Locate the cell with the specified text and output its (x, y) center coordinate. 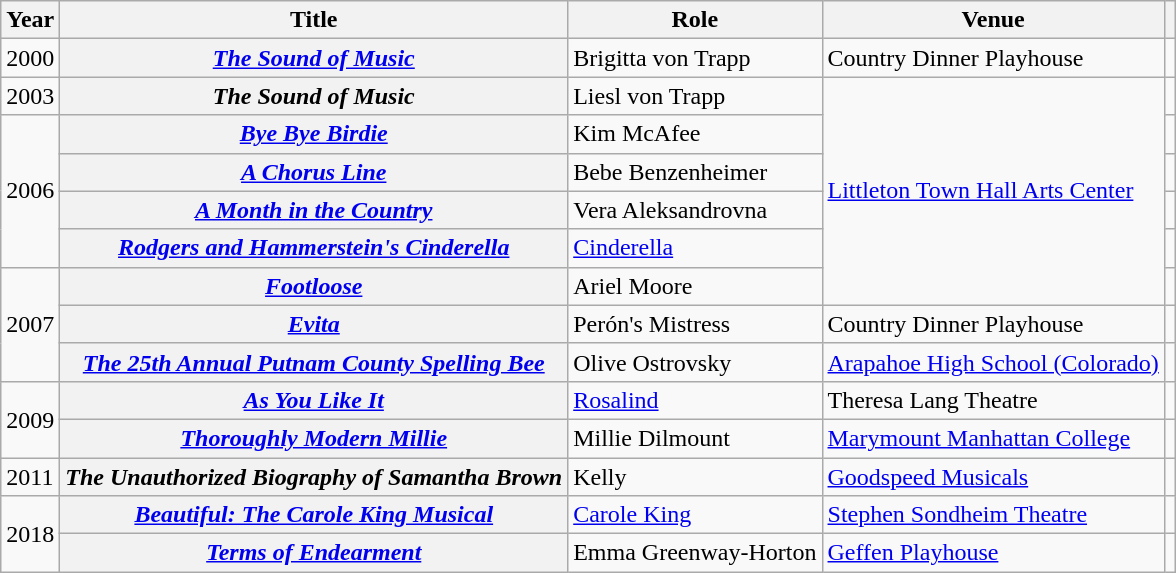
2007 (30, 324)
2006 (30, 191)
Role (695, 20)
Olive Ostrovsky (695, 362)
2018 (30, 534)
Year (30, 20)
Beautiful: The Carole King Musical (314, 515)
Liesl von Trapp (695, 96)
Arapahoe High School (Colorado) (993, 362)
Carole King (695, 515)
2011 (30, 477)
The 25th Annual Putnam County Spelling Bee (314, 362)
Kim McAfee (695, 134)
Title (314, 20)
Rodgers and Hammerstein's Cinderella (314, 248)
Bye Bye Birdie (314, 134)
Bebe Benzenheimer (695, 172)
Perón's Mistress (695, 324)
2003 (30, 96)
Stephen Sondheim Theatre (993, 515)
Marymount Manhattan College (993, 438)
Emma Greenway-Horton (695, 553)
Goodspeed Musicals (993, 477)
A Chorus Line (314, 172)
Geffen Playhouse (993, 553)
Venue (993, 20)
Thoroughly Modern Millie (314, 438)
Millie Dilmount (695, 438)
Theresa Lang Theatre (993, 400)
A Month in the Country (314, 210)
Brigitta von Trapp (695, 58)
Footloose (314, 286)
Vera Aleksandrovna (695, 210)
Cinderella (695, 248)
2000 (30, 58)
2009 (30, 419)
The Unauthorized Biography of Samantha Brown (314, 477)
Littleton Town Hall Arts Center (993, 191)
As You Like It (314, 400)
Evita (314, 324)
Terms of Endearment (314, 553)
Rosalind (695, 400)
Ariel Moore (695, 286)
Kelly (695, 477)
